Return (x, y) of the center of cell containing provided text 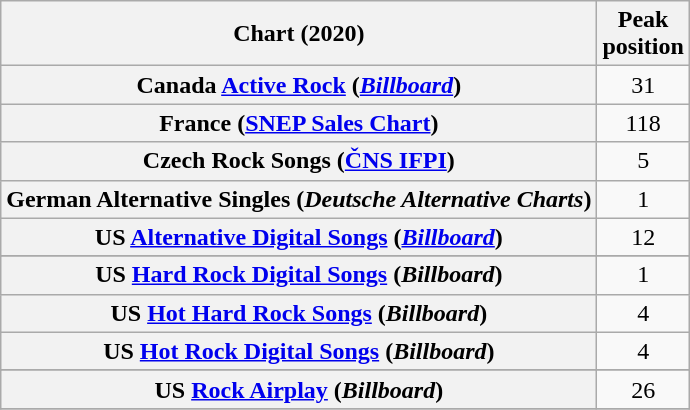
US Alternative Digital Songs (Billboard) (299, 237)
US Hot Hard Rock Songs (Billboard) (299, 313)
5 (643, 161)
12 (643, 237)
US Hard Rock Digital Songs (Billboard) (299, 275)
118 (643, 123)
31 (643, 85)
Chart (2020) (299, 34)
Canada Active Rock (Billboard) (299, 85)
German Alternative Singles (Deutsche Alternative Charts) (299, 199)
Czech Rock Songs (ČNS IFPI) (299, 161)
US Hot Rock Digital Songs (Billboard) (299, 351)
US Rock Airplay (Billboard) (299, 389)
26 (643, 389)
France (SNEP Sales Chart) (299, 123)
Peakposition (643, 34)
